Extract the (x, y) coordinate from the center of the cell holding the provided text.  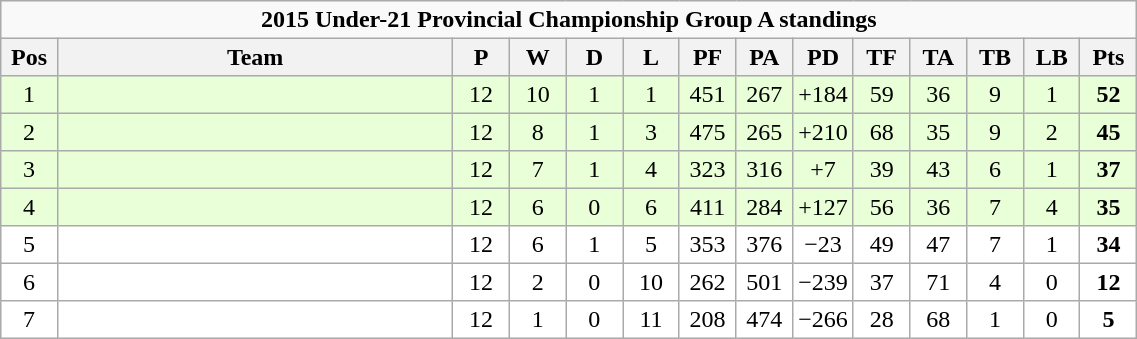
TF (882, 56)
Pos (30, 56)
−239 (824, 282)
28 (882, 318)
+7 (824, 170)
8 (538, 132)
316 (764, 170)
475 (708, 132)
Team (254, 56)
D (594, 56)
Pts (1108, 56)
+127 (824, 206)
265 (764, 132)
56 (882, 206)
267 (764, 94)
TA (938, 56)
43 (938, 170)
59 (882, 94)
71 (938, 282)
52 (1108, 94)
+184 (824, 94)
262 (708, 282)
451 (708, 94)
376 (764, 244)
−266 (824, 318)
47 (938, 244)
323 (708, 170)
501 (764, 282)
P (482, 56)
474 (764, 318)
TB (996, 56)
411 (708, 206)
2015 Under-21 Provincial Championship Group A standings (569, 20)
LB (1052, 56)
45 (1108, 132)
34 (1108, 244)
W (538, 56)
49 (882, 244)
L (652, 56)
208 (708, 318)
PF (708, 56)
11 (652, 318)
+210 (824, 132)
353 (708, 244)
39 (882, 170)
PA (764, 56)
PD (824, 56)
−23 (824, 244)
284 (764, 206)
